From the cell containing the given text, extract its center point as (X, Y) coordinate. 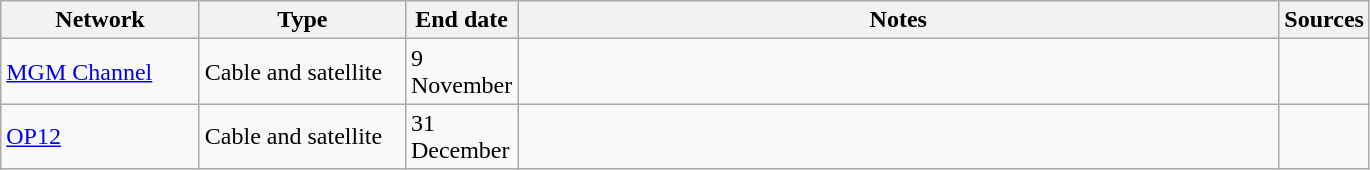
Network (100, 20)
MGM Channel (100, 72)
OP12 (100, 136)
Sources (1324, 20)
Notes (898, 20)
31 December (461, 136)
9 November (461, 72)
Type (302, 20)
End date (461, 20)
